Return the (X, Y) coordinate for the center point of the cell that contains the specified text.  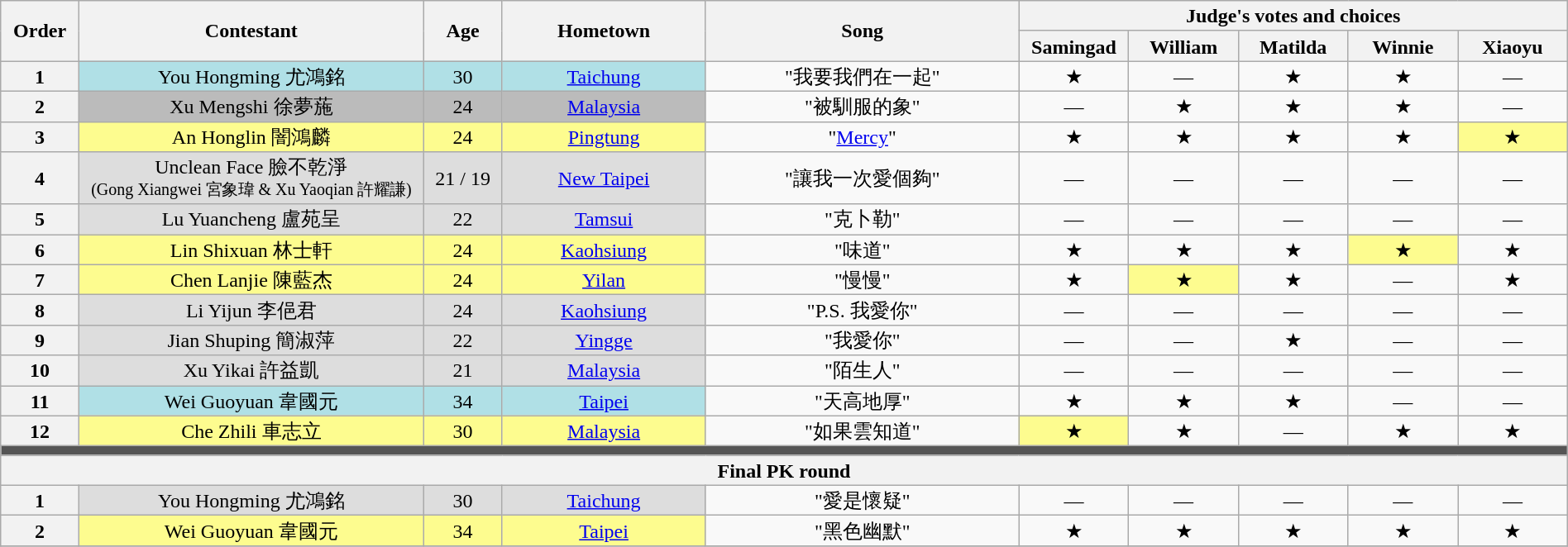
"Mercy" (862, 137)
4 (40, 178)
"被馴服的象" (862, 106)
6 (40, 250)
7 (40, 279)
Samingad (1073, 46)
Lu Yuancheng 盧苑呈 (251, 220)
Winnie (1403, 46)
Contestant (251, 31)
Judge's votes and choices (1293, 17)
"天高地厚" (862, 400)
William (1184, 46)
"讓我一次愛個夠" (862, 178)
"我要我們在一起" (862, 76)
"P.S. 我愛你" (862, 311)
"如果雲知道" (862, 431)
Lin Shixuan 林士軒 (251, 250)
Unclean Face 臉不乾淨(Gong Xiangwei 宮象瑋 & Xu Yaoqian 許耀謙) (251, 178)
Age (463, 31)
21 / 19 (463, 178)
Jian Shuping 簡淑萍 (251, 340)
11 (40, 400)
Tamsui (604, 220)
"克卜勒" (862, 220)
Final PK round (784, 471)
5 (40, 220)
"慢慢" (862, 279)
8 (40, 311)
Order (40, 31)
Li Yijun 李俋君 (251, 311)
10 (40, 370)
"陌生人" (862, 370)
Song (862, 31)
21 (463, 370)
Chen Lanjie 陳藍杰 (251, 279)
9 (40, 340)
New Taipei (604, 178)
"我愛你" (862, 340)
Xiaoyu (1513, 46)
Xu Mengshi 徐夢葹 (251, 106)
"黑色幽默" (862, 530)
Xu Yikai 許益凱 (251, 370)
Matilda (1293, 46)
12 (40, 431)
Pingtung (604, 137)
An Honglin 闇鴻麟 (251, 137)
3 (40, 137)
Yingge (604, 340)
"愛是懷疑" (862, 501)
"味道" (862, 250)
Che Zhili 車志立 (251, 431)
Yilan (604, 279)
Hometown (604, 31)
